Determine the (x, y) coordinate at the center of the cell enclosing the given text.  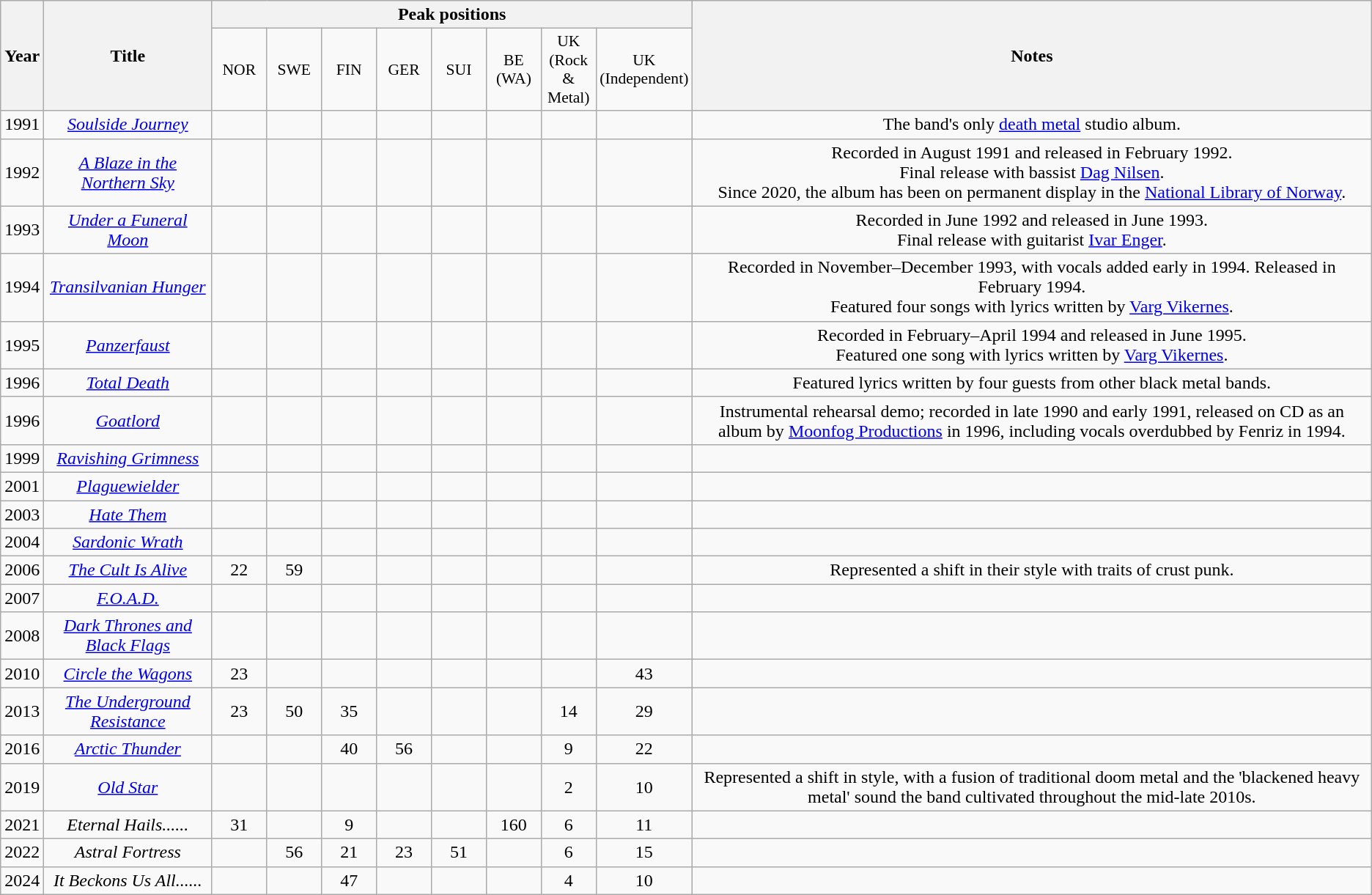
35 (349, 711)
Goatlord (128, 421)
2024 (22, 880)
Soulside Journey (128, 125)
1994 (22, 287)
4 (569, 880)
Notes (1032, 56)
The Cult Is Alive (128, 570)
Panzerfaust (128, 345)
11 (643, 825)
2007 (22, 598)
Eternal Hails...... (128, 825)
2 (569, 787)
29 (643, 711)
2019 (22, 787)
Under a Funeral Moon (128, 230)
Peak positions (452, 15)
2003 (22, 514)
1992 (22, 172)
Transilvanian Hunger (128, 287)
GER (405, 70)
Total Death (128, 383)
NOR (239, 70)
F.O.A.D. (128, 598)
15 (643, 852)
2022 (22, 852)
Represented a shift in their style with traits of crust punk. (1032, 570)
It Beckons Us All...... (128, 880)
FIN (349, 70)
Recorded in February–April 1994 and released in June 1995. Featured one song with lyrics written by Varg Vikernes. (1032, 345)
14 (569, 711)
2013 (22, 711)
Hate Them (128, 514)
Dark Thrones and Black Flags (128, 636)
2004 (22, 542)
Plaguewielder (128, 486)
2016 (22, 749)
Sardonic Wrath (128, 542)
1993 (22, 230)
A Blaze in the Northern Sky (128, 172)
59 (295, 570)
40 (349, 749)
Arctic Thunder (128, 749)
2008 (22, 636)
160 (513, 825)
2010 (22, 674)
Astral Fortress (128, 852)
31 (239, 825)
2001 (22, 486)
BE (WA) (513, 70)
UK (Rock & Metal) (569, 70)
1991 (22, 125)
2006 (22, 570)
Featured lyrics written by four guests from other black metal bands. (1032, 383)
Old Star (128, 787)
50 (295, 711)
Year (22, 56)
43 (643, 674)
The band's only death metal studio album. (1032, 125)
UK (Independent) (643, 70)
SUI (459, 70)
1995 (22, 345)
The Underground Resistance (128, 711)
47 (349, 880)
Circle the Wagons (128, 674)
Title (128, 56)
Recorded in June 1992 and released in June 1993. Final release with guitarist Ivar Enger. (1032, 230)
2021 (22, 825)
21 (349, 852)
SWE (295, 70)
1999 (22, 458)
Ravishing Grimness (128, 458)
51 (459, 852)
